Return the (X, Y) coordinate for the center point of the cell that contains the specified text.  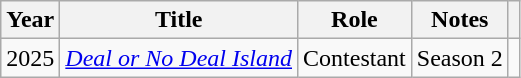
Deal or No Deal Island (179, 58)
Year (30, 20)
Title (179, 20)
Role (355, 20)
Contestant (355, 58)
Notes (460, 20)
2025 (30, 58)
Season 2 (460, 58)
